Extract the [X, Y] coordinate from the center of the cell holding the provided text.  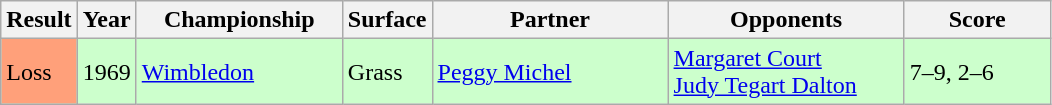
7–9, 2–6 [977, 72]
Loss [39, 72]
Peggy Michel [550, 72]
Grass [387, 72]
Championship [239, 20]
Score [977, 20]
Wimbledon [239, 72]
Partner [550, 20]
Surface [387, 20]
Result [39, 20]
Year [106, 20]
Margaret Court Judy Tegart Dalton [786, 72]
1969 [106, 72]
Opponents [786, 20]
